Output the (X, Y) coordinate of the center of the cell containing the given text.  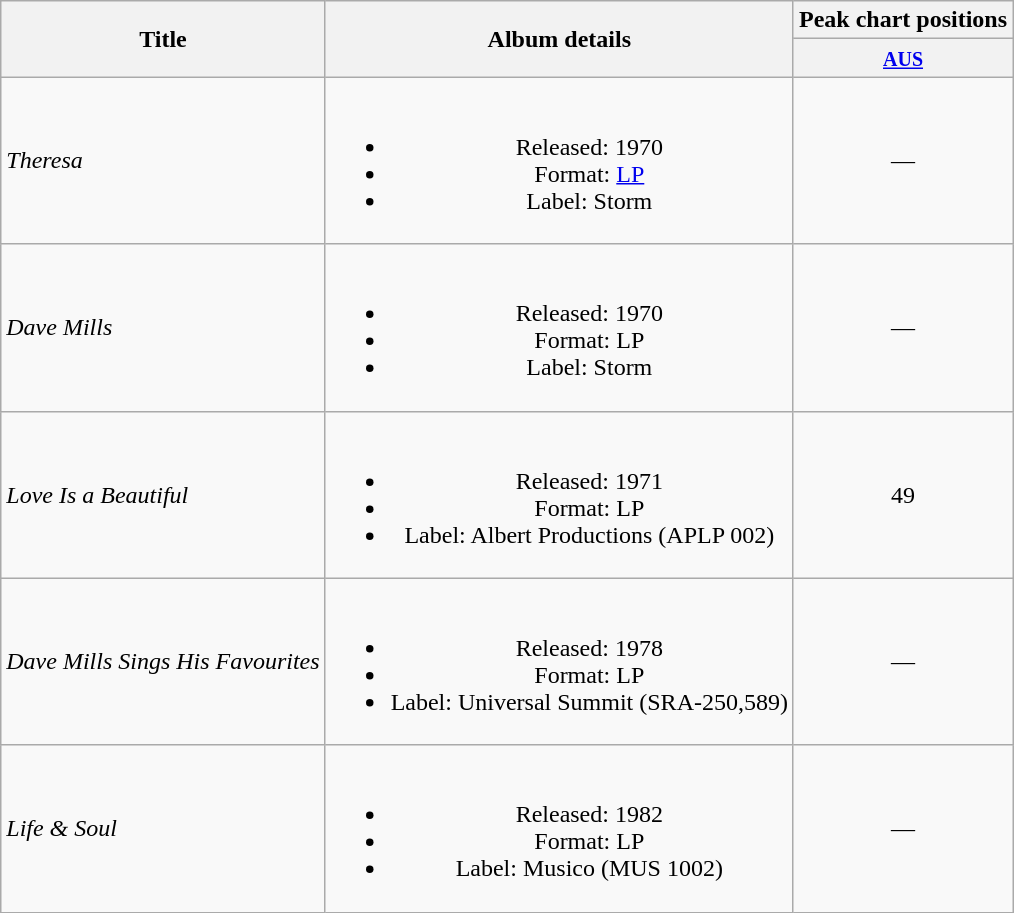
Album details (559, 39)
Dave Mills (163, 328)
49 (902, 494)
AUS (902, 58)
Released: 1978Format: LPLabel: Universal Summit (SRA-250,589) (559, 662)
Life & Soul (163, 828)
Theresa (163, 160)
Peak chart positions (902, 20)
Dave Mills Sings His Favourites (163, 662)
Released: 1982Format: LPLabel: Musico (MUS 1002) (559, 828)
Title (163, 39)
Released: 1971Format: LPLabel: Albert Productions (APLP 002) (559, 494)
Love Is a Beautiful (163, 494)
